Scan for the cell matching the given text and deliver its (x, y) coordinate at center. 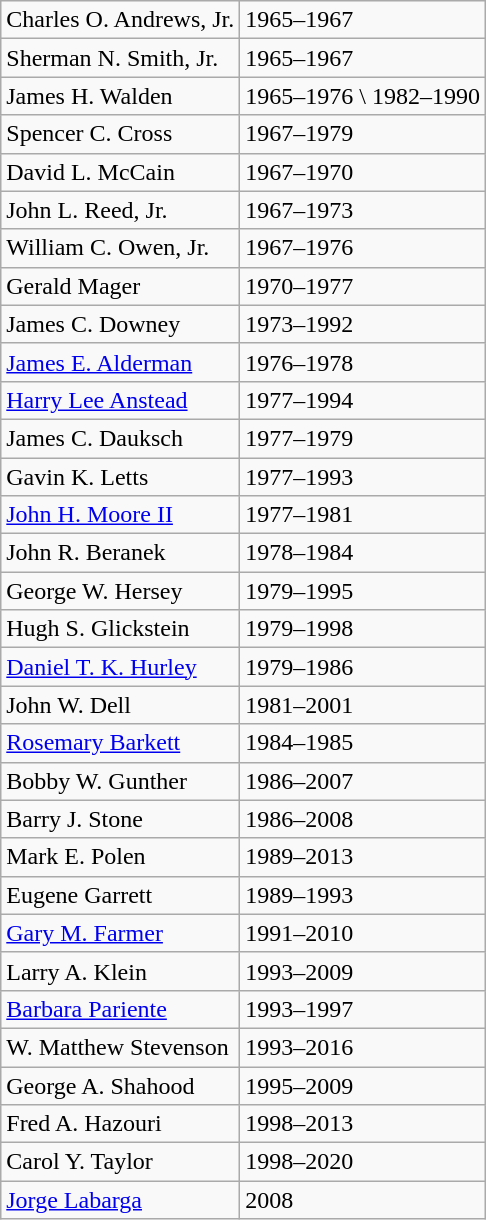
1978–1984 (363, 553)
1979–1998 (363, 629)
Fred A. Hazouri (120, 1124)
Barry J. Stone (120, 819)
1977–1979 (363, 438)
1976–1978 (363, 362)
Gerald Mager (120, 286)
1993–2016 (363, 1047)
Gary M. Farmer (120, 933)
1993–2009 (363, 971)
Charles O. Andrews, Jr. (120, 20)
1989–2013 (363, 857)
1989–1993 (363, 895)
1967–1976 (363, 248)
1998–2013 (363, 1124)
1965–1976 \ 1982–1990 (363, 96)
Hugh S. Glickstein (120, 629)
Bobby W. Gunther (120, 781)
William C. Owen, Jr. (120, 248)
1995–2009 (363, 1085)
W. Matthew Stevenson (120, 1047)
David L. McCain (120, 172)
1986–2007 (363, 781)
1979–1986 (363, 667)
1973–1992 (363, 324)
1991–2010 (363, 933)
John L. Reed, Jr. (120, 210)
Mark E. Polen (120, 857)
Rosemary Barkett (120, 743)
1970–1977 (363, 286)
1977–1994 (363, 400)
Jorge Labarga (120, 1200)
James C. Downey (120, 324)
Gavin K. Letts (120, 477)
John R. Beranek (120, 553)
1998–2020 (363, 1162)
1977–1981 (363, 515)
Larry A. Klein (120, 971)
2008 (363, 1200)
1993–1997 (363, 1009)
James H. Walden (120, 96)
Daniel T. K. Hurley (120, 667)
1986–2008 (363, 819)
1981–2001 (363, 705)
1977–1993 (363, 477)
1984–1985 (363, 743)
Sherman N. Smith, Jr. (120, 58)
James C. Dauksch (120, 438)
George A. Shahood (120, 1085)
John W. Dell (120, 705)
Spencer C. Cross (120, 134)
George W. Hersey (120, 591)
Barbara Pariente (120, 1009)
1967–1970 (363, 172)
John H. Moore II (120, 515)
Eugene Garrett (120, 895)
Harry Lee Anstead (120, 400)
1967–1973 (363, 210)
1979–1995 (363, 591)
1967–1979 (363, 134)
James E. Alderman (120, 362)
Carol Y. Taylor (120, 1162)
